From the cell containing the given text, extract its center point as (x, y) coordinate. 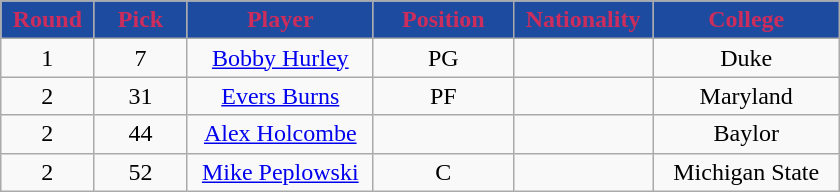
PG (443, 58)
Bobby Hurley (280, 58)
Mike Peplowski (280, 172)
Nationality (583, 20)
Round (48, 20)
Evers Burns (280, 96)
Michigan State (746, 172)
Alex Holcombe (280, 134)
52 (140, 172)
7 (140, 58)
Duke (746, 58)
Maryland (746, 96)
Pick (140, 20)
Position (443, 20)
1 (48, 58)
College (746, 20)
C (443, 172)
44 (140, 134)
Player (280, 20)
PF (443, 96)
31 (140, 96)
Baylor (746, 134)
